Extract the (x, y) coordinate from the center of the cell holding the provided text.  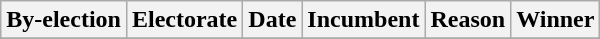
Reason (468, 20)
By-election (64, 20)
Electorate (184, 20)
Date (272, 20)
Incumbent (364, 20)
Winner (556, 20)
